Provide the (x, y) coordinate of the cell's center where the given text is located.  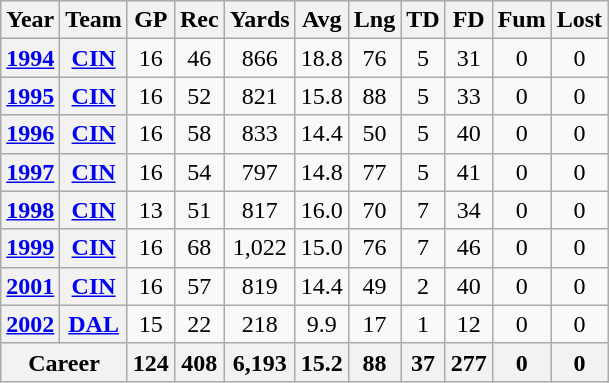
15.2 (322, 362)
1 (423, 324)
17 (374, 324)
866 (260, 58)
Avg (322, 20)
Yards (260, 20)
15.0 (322, 248)
817 (260, 210)
14.8 (322, 172)
Year (30, 20)
6,193 (260, 362)
49 (374, 286)
821 (260, 96)
34 (468, 210)
1996 (30, 134)
TD (423, 20)
833 (260, 134)
13 (150, 210)
50 (374, 134)
22 (199, 324)
218 (260, 324)
41 (468, 172)
16.0 (322, 210)
77 (374, 172)
408 (199, 362)
Lost (579, 20)
277 (468, 362)
1997 (30, 172)
1995 (30, 96)
819 (260, 286)
1999 (30, 248)
Team (94, 20)
Rec (199, 20)
68 (199, 248)
1994 (30, 58)
Fum (522, 20)
15 (150, 324)
2002 (30, 324)
12 (468, 324)
58 (199, 134)
Career (64, 362)
37 (423, 362)
FD (468, 20)
51 (199, 210)
1998 (30, 210)
52 (199, 96)
15.8 (322, 96)
DAL (94, 324)
31 (468, 58)
2001 (30, 286)
Lng (374, 20)
1,022 (260, 248)
2 (423, 286)
70 (374, 210)
54 (199, 172)
124 (150, 362)
18.8 (322, 58)
GP (150, 20)
9.9 (322, 324)
797 (260, 172)
57 (199, 286)
33 (468, 96)
